For the text-containing cell, return its midpoint in [x, y] coordinate format. 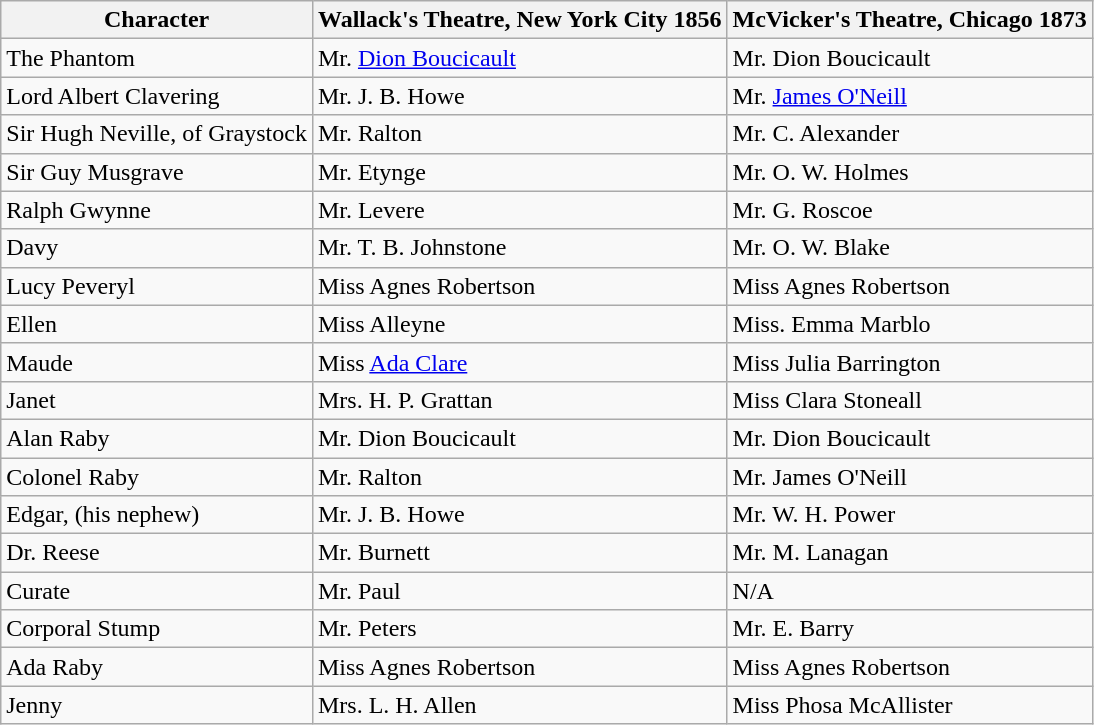
Sir Guy Musgrave [157, 172]
Miss Julia Barrington [910, 362]
Mr. Etynge [520, 172]
Mrs. L. H. Allen [520, 705]
Mr. O. W. Holmes [910, 172]
Wallack's Theatre, New York City 1856 [520, 20]
Mr. M. Lanagan [910, 553]
Ellen [157, 324]
Mr. C. Alexander [910, 134]
Ada Raby [157, 667]
Character [157, 20]
Mr. W. H. Power [910, 515]
The Phantom [157, 58]
Miss Alleyne [520, 324]
Mr. T. B. Johnstone [520, 248]
Ralph Gwynne [157, 210]
Lucy Peveryl [157, 286]
Mrs. H. P. Grattan [520, 400]
Mr. Levere [520, 210]
Miss Clara Stoneall [910, 400]
Mr. O. W. Blake [910, 248]
Sir Hugh Neville, of Graystock [157, 134]
Davy [157, 248]
Miss. Emma Marblo [910, 324]
Maude [157, 362]
Mr. Peters [520, 629]
Colonel Raby [157, 477]
Jenny [157, 705]
Alan Raby [157, 438]
Mr. Burnett [520, 553]
Mr. G. Roscoe [910, 210]
Mr. E. Barry [910, 629]
Mr. Paul [520, 591]
N/A [910, 591]
Lord Albert Clavering [157, 96]
Miss Ada Clare [520, 362]
Corporal Stump [157, 629]
Dr. Reese [157, 553]
Edgar, (his nephew) [157, 515]
Janet [157, 400]
McVicker's Theatre, Chicago 1873 [910, 20]
Curate [157, 591]
Miss Phosa McAllister [910, 705]
